Extract the [x, y] coordinate from the center of the cell holding the provided text.  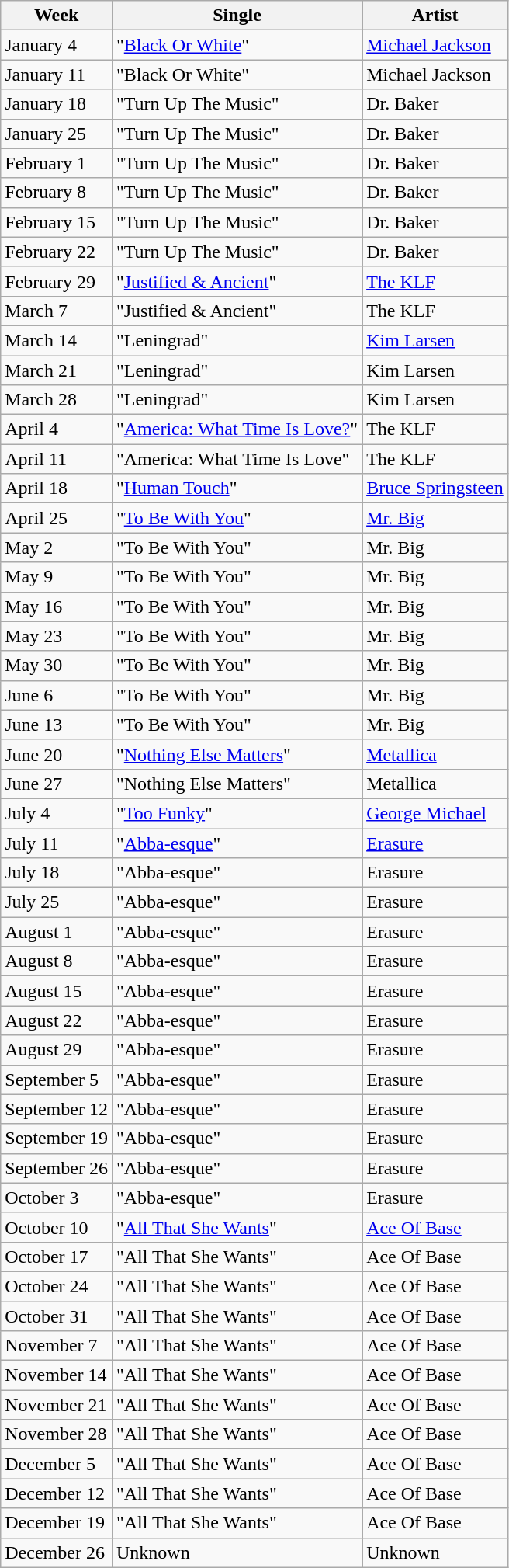
"America: What Time Is Love?" [237, 429]
August 29 [57, 1050]
February 22 [57, 252]
June 13 [57, 725]
Bruce Springsteen [435, 488]
November 21 [57, 1405]
Single [237, 16]
September 5 [57, 1080]
March 21 [57, 370]
October 24 [57, 1286]
August 1 [57, 932]
November 14 [57, 1375]
February 8 [57, 193]
June 20 [57, 754]
September 12 [57, 1109]
October 17 [57, 1257]
July 4 [57, 813]
May 23 [57, 636]
July 11 [57, 843]
September 26 [57, 1168]
"Human Touch" [237, 488]
November 28 [57, 1434]
April 11 [57, 459]
August 15 [57, 991]
July 25 [57, 902]
October 31 [57, 1316]
May 16 [57, 607]
May 2 [57, 548]
April 4 [57, 429]
October 3 [57, 1198]
December 26 [57, 1552]
December 19 [57, 1523]
August 8 [57, 961]
January 25 [57, 134]
Artist [435, 16]
February 1 [57, 163]
June 6 [57, 695]
March 7 [57, 311]
April 25 [57, 518]
"Too Funky" [237, 813]
January 4 [57, 45]
"America: What Time Is Love" [237, 459]
January 11 [57, 75]
George Michael [435, 813]
August 22 [57, 1020]
January 18 [57, 104]
December 5 [57, 1464]
September 19 [57, 1139]
Week [57, 16]
February 15 [57, 222]
April 18 [57, 488]
May 30 [57, 666]
July 18 [57, 873]
March 28 [57, 400]
March 14 [57, 340]
November 7 [57, 1346]
October 10 [57, 1227]
June 27 [57, 784]
May 9 [57, 577]
December 12 [57, 1493]
February 29 [57, 281]
